Determine the (x, y) coordinate at the center of the cell enclosing the given text.  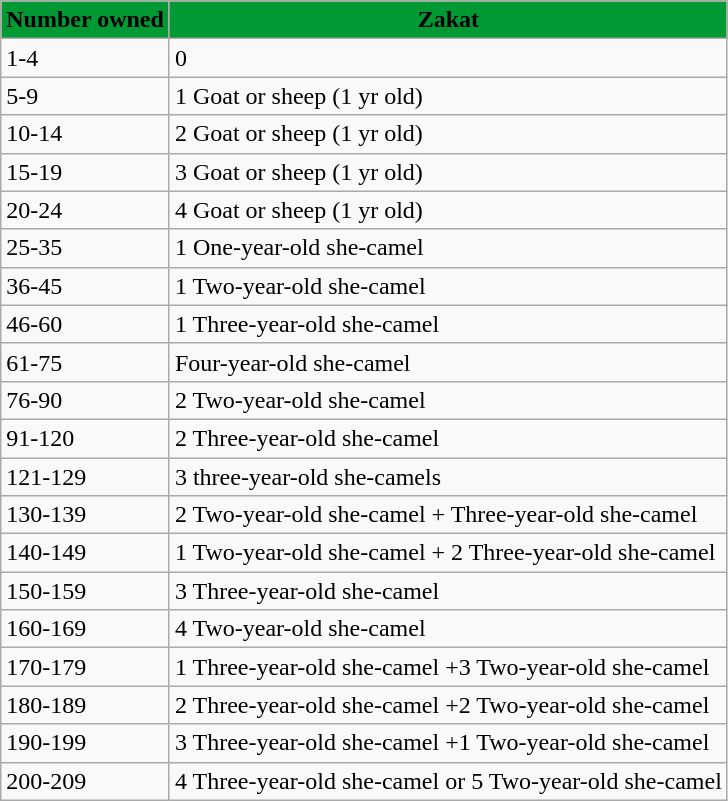
3 Three-year-old she-camel (448, 591)
4 Three-year-old she-camel or 5 Two-year-old she-camel (448, 781)
Number owned (86, 20)
1 One-year-old she-camel (448, 248)
2 Three-year-old she-camel +2 Two-year-old she-camel (448, 705)
3 Goat or sheep (1 yr old) (448, 172)
20-24 (86, 210)
121-129 (86, 477)
25-35 (86, 248)
Four-year-old she-camel (448, 362)
2 Two-year-old she-camel + Three-year-old she-camel (448, 515)
46-60 (86, 324)
2 Three-year-old she-camel (448, 438)
36-45 (86, 286)
1 Two-year-old she-camel (448, 286)
4 Two-year-old she-camel (448, 629)
190-199 (86, 743)
170-179 (86, 667)
160-169 (86, 629)
2 Two-year-old she-camel (448, 400)
2 Goat or sheep (1 yr old) (448, 134)
1 Three-year-old she-camel +3 Two-year-old she-camel (448, 667)
4 Goat or sheep (1 yr old) (448, 210)
91-120 (86, 438)
1 Goat or sheep (1 yr old) (448, 96)
1 Two-year-old she-camel + 2 Three-year-old she-camel (448, 553)
180-189 (86, 705)
61-75 (86, 362)
3 Three-year-old she-camel +1 Two-year-old she-camel (448, 743)
1-4 (86, 58)
140-149 (86, 553)
130-139 (86, 515)
5-9 (86, 96)
150-159 (86, 591)
Zakat (448, 20)
1 Three-year-old she-camel (448, 324)
3 three-year-old she-camels (448, 477)
10-14 (86, 134)
76-90 (86, 400)
200-209 (86, 781)
0 (448, 58)
15-19 (86, 172)
